For the text-containing cell, return its midpoint in (x, y) coordinate format. 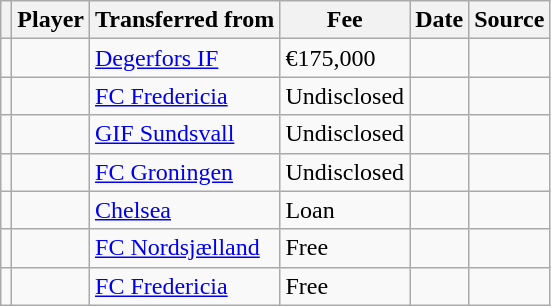
GIF Sundsvall (185, 134)
Chelsea (185, 210)
Date (440, 20)
€175,000 (345, 58)
Fee (345, 20)
Degerfors IF (185, 58)
Source (510, 20)
FC Groningen (185, 172)
Transferred from (185, 20)
Player (51, 20)
Loan (345, 210)
FC Nordsjælland (185, 248)
